Return the [x, y] coordinate for the center point of the cell that contains the specified text.  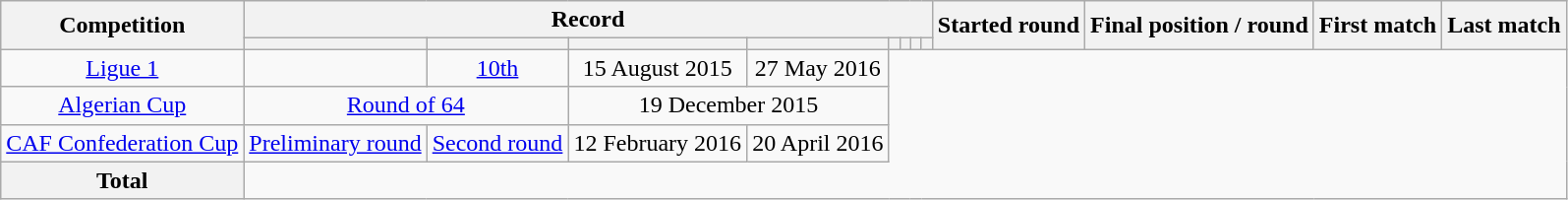
Second round [497, 143]
Round of 64 [406, 105]
20 April 2016 [818, 143]
12 February 2016 [658, 143]
19 December 2015 [728, 105]
15 August 2015 [658, 68]
27 May 2016 [818, 68]
Final position / round [1199, 26]
First match [1377, 26]
10th [497, 68]
CAF Confederation Cup [122, 143]
Record [588, 20]
Algerian Cup [122, 105]
Total [122, 180]
Ligue 1 [122, 68]
Competition [122, 26]
Preliminary round [335, 143]
Started round [1009, 26]
Last match [1504, 26]
